Search for the cell housing the specified text and yield its [X, Y] center coordinate. 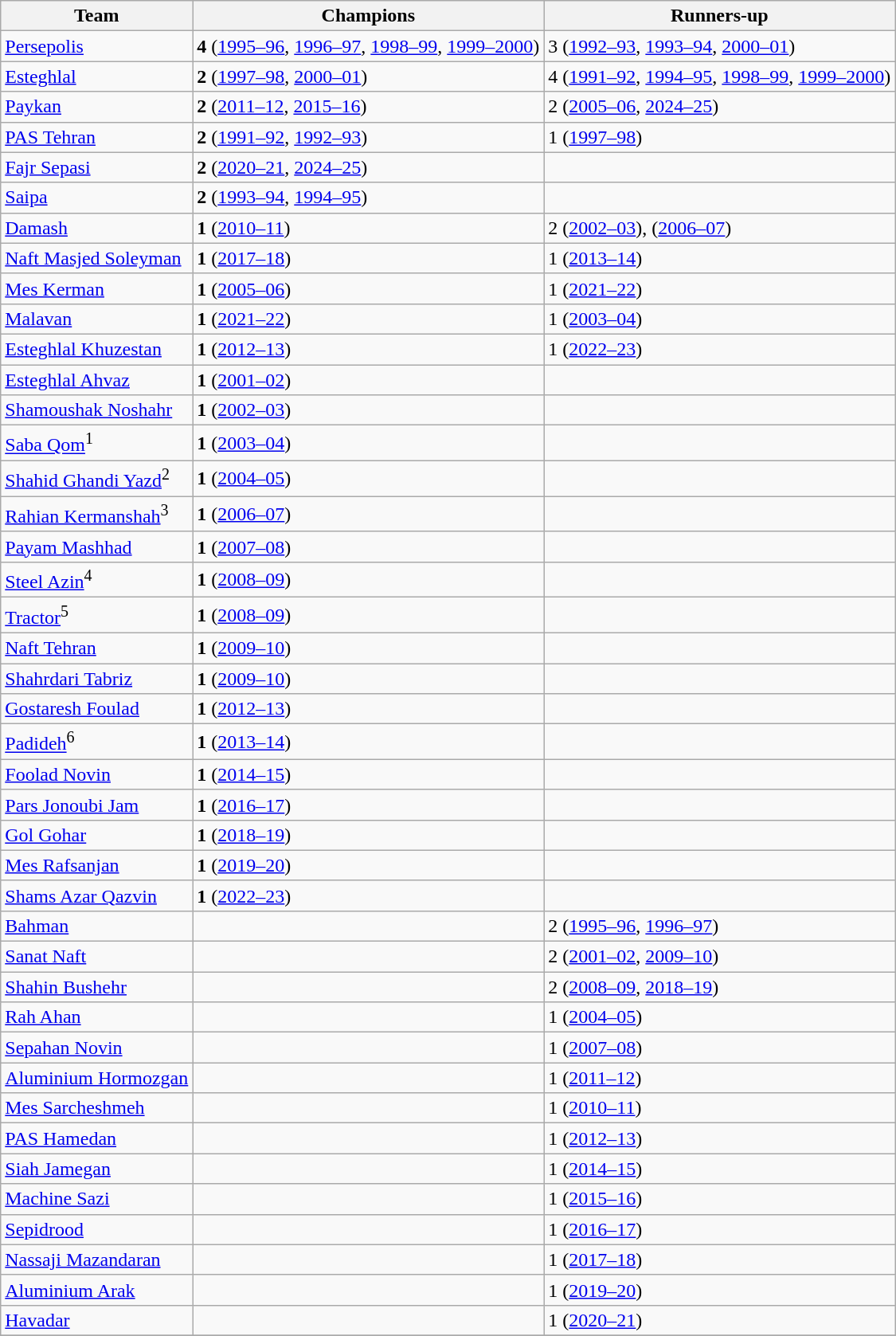
2 (2001–02, 2009–10) [720, 957]
Shahin Bushehr [97, 987]
Sepidrood [97, 1229]
1 (2011–12) [720, 1078]
Shahid Ghandi Yazd2 [97, 478]
Havadar [97, 1320]
Steel Azin4 [97, 580]
Mes Sarcheshmeh [97, 1108]
Naft Masjed Soleyman [97, 258]
Mes Rafsanjan [97, 865]
Paykan [97, 107]
Tractor5 [97, 615]
Siah Jamegan [97, 1169]
1 (2002–03) [368, 410]
Shams Azar Qazvin [97, 895]
Shahrdari Tabriz [97, 679]
PAS Hamedan [97, 1138]
Rahian Kermanshah3 [97, 515]
1 (2001–02) [368, 380]
2 (2011–12, 2015–16) [368, 107]
PAS Tehran [97, 137]
1 (1997–98) [720, 137]
1 (2020–21) [720, 1320]
Champions [368, 16]
2 (1997–98, 2000–01) [368, 76]
Damash [97, 228]
Esteghlal Ahvaz [97, 380]
3 (1992–93, 1993–94, 2000–01) [720, 46]
2 (2020–21, 2024–25) [368, 167]
Runners-up [720, 16]
Gostaresh Foulad [97, 709]
Saipa [97, 198]
2 (1991–92, 1992–93) [368, 137]
Machine Sazi [97, 1199]
2 (2002–03), (2006–07) [720, 228]
1 (2005–06) [368, 288]
Aluminium Hormozgan [97, 1078]
Aluminium Arak [97, 1290]
Shamoushak Noshahr [97, 410]
1 (2006–07) [368, 515]
4 (1995–96, 1996–97, 1998–99, 1999–2000) [368, 46]
Foolad Novin [97, 774]
Naft Tehran [97, 648]
4 (1991–92, 1994–95, 1998–99, 1999–2000) [720, 76]
2 (1995–96, 1996–97) [720, 927]
1 (2018–19) [368, 835]
Rah Ahan [97, 1017]
Team [97, 16]
Gol Gohar [97, 835]
Esteghlal [97, 76]
Fajr Sepasi [97, 167]
Payam Mashhad [97, 547]
Persepolis [97, 46]
2 (1993–94, 1994–95) [368, 198]
Esteghlal Khuzestan [97, 349]
Sanat Naft [97, 957]
Nassaji Mazandaran [97, 1260]
2 (2005–06, 2024–25) [720, 107]
2 (2008–09, 2018–19) [720, 987]
Sepahan Novin [97, 1048]
1 (2015–16) [720, 1199]
Bahman [97, 927]
Padideh6 [97, 742]
Saba Qom1 [97, 443]
Malavan [97, 319]
Pars Jonoubi Jam [97, 805]
Mes Kerman [97, 288]
